Detect which cell encompasses the target text, then output its [x, y] center coordinate. 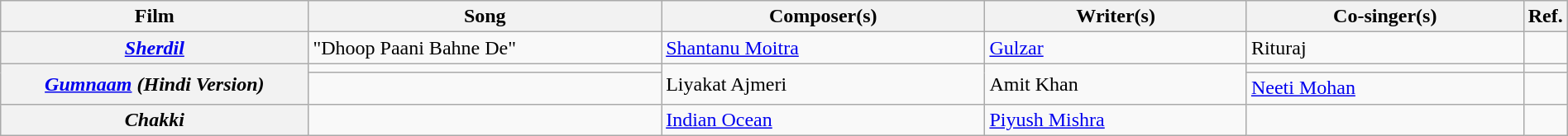
Co-singer(s) [1384, 16]
Indian Ocean [824, 120]
Amit Khan [1116, 84]
Neeti Mohan [1384, 88]
Composer(s) [824, 16]
Chakki [155, 120]
"Dhoop Paani Bahne De" [485, 48]
Rituraj [1384, 48]
Gulzar [1116, 48]
Shantanu Moitra [824, 48]
Gumnaam (Hindi Version) [155, 84]
Writer(s) [1116, 16]
Sherdil [155, 48]
Ref. [1545, 16]
Film [155, 16]
Song [485, 16]
Piyush Mishra [1116, 120]
Liyakat Ajmeri [824, 84]
